Identify which cell holds the provided text, then report its [x, y] central coordinate. 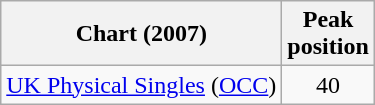
UK Physical Singles (OCC) [142, 85]
40 [328, 85]
Chart (2007) [142, 34]
Peakposition [328, 34]
